Provide the [X, Y] coordinate of the cell's center where the given text is located.  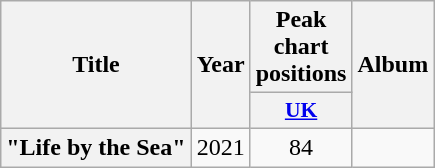
UK [301, 111]
2021 [220, 147]
Title [96, 65]
Album [393, 65]
Peak chart positions [301, 47]
"Life by the Sea" [96, 147]
Year [220, 65]
84 [301, 147]
